Provide the (X, Y) coordinate of the cell's center where the given text is located.  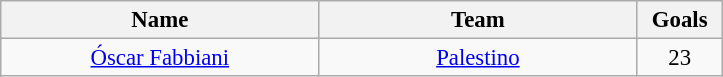
23 (680, 58)
Palestino (478, 58)
Name (160, 20)
Team (478, 20)
Óscar Fabbiani (160, 58)
Goals (680, 20)
